Return (X, Y) of the center of cell containing provided text 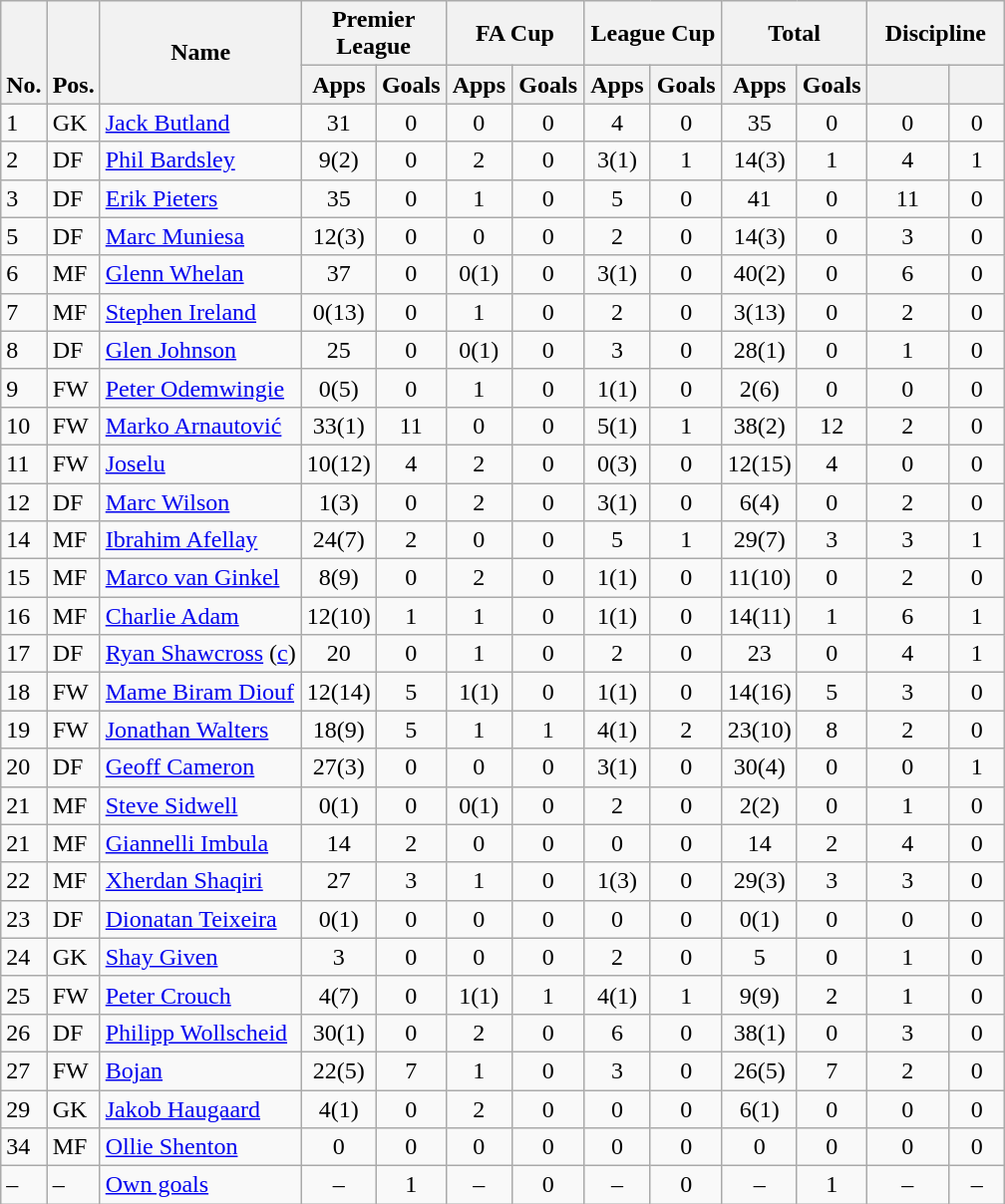
30(1) (339, 1033)
Geoff Cameron (200, 767)
Own goals (200, 1185)
22(5) (339, 1070)
Erik Pieters (200, 198)
Marc Muniesa (200, 236)
Ibrahim Afellay (200, 540)
Marc Wilson (200, 501)
22 (24, 881)
Peter Odemwingie (200, 388)
Philipp Wollscheid (200, 1033)
28(1) (760, 350)
38(1) (760, 1033)
24(7) (339, 540)
19 (24, 730)
League Cup (654, 34)
2(2) (760, 805)
37 (339, 274)
0(3) (618, 463)
29(3) (760, 881)
Ollie Shenton (200, 1147)
24 (24, 957)
26 (24, 1033)
2(6) (760, 388)
9(2) (339, 160)
Marco van Ginkel (200, 578)
Charlie Adam (200, 616)
3(13) (760, 312)
14(11) (760, 616)
9(9) (760, 995)
14(16) (760, 692)
26(5) (760, 1070)
Phil Bardsley (200, 160)
12(3) (339, 236)
12(15) (760, 463)
15 (24, 578)
18(9) (339, 730)
Jonathan Walters (200, 730)
Shay Given (200, 957)
17 (24, 654)
18 (24, 692)
34 (24, 1147)
0(5) (339, 388)
Xherdan Shaqiri (200, 881)
30(4) (760, 767)
Mame Biram Diouf (200, 692)
Marko Arnautović (200, 426)
Bojan (200, 1070)
40(2) (760, 274)
38(2) (760, 426)
41 (760, 198)
Pos. (74, 52)
29 (24, 1109)
Dionatan Teixeira (200, 919)
Giannelli Imbula (200, 843)
10(12) (339, 463)
Premier League (373, 34)
31 (339, 123)
Name (200, 52)
11(10) (760, 578)
6(4) (760, 501)
FA Cup (514, 34)
33(1) (339, 426)
5(1) (618, 426)
23(10) (760, 730)
12(10) (339, 616)
Total (794, 34)
4(7) (339, 995)
16 (24, 616)
Steve Sidwell (200, 805)
8(9) (339, 578)
0(13) (339, 312)
Discipline (935, 34)
6(1) (760, 1109)
Stephen Ireland (200, 312)
No. (24, 52)
Joselu (200, 463)
Glenn Whelan (200, 274)
Peter Crouch (200, 995)
12(14) (339, 692)
29(7) (760, 540)
Glen Johnson (200, 350)
Jack Butland (200, 123)
27(3) (339, 767)
Ryan Shawcross (c) (200, 654)
9 (24, 388)
10 (24, 426)
Jakob Haugaard (200, 1109)
